Scan for the cell matching the given text and deliver its (X, Y) coordinate at center. 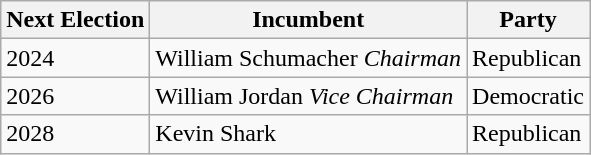
William Jordan Vice Chairman (308, 96)
Next Election (76, 20)
2028 (76, 134)
Party (528, 20)
Democratic (528, 96)
William Schumacher Chairman (308, 58)
Incumbent (308, 20)
2024 (76, 58)
2026 (76, 96)
Kevin Shark (308, 134)
